Locate the cell with the specified text and output its (X, Y) center coordinate. 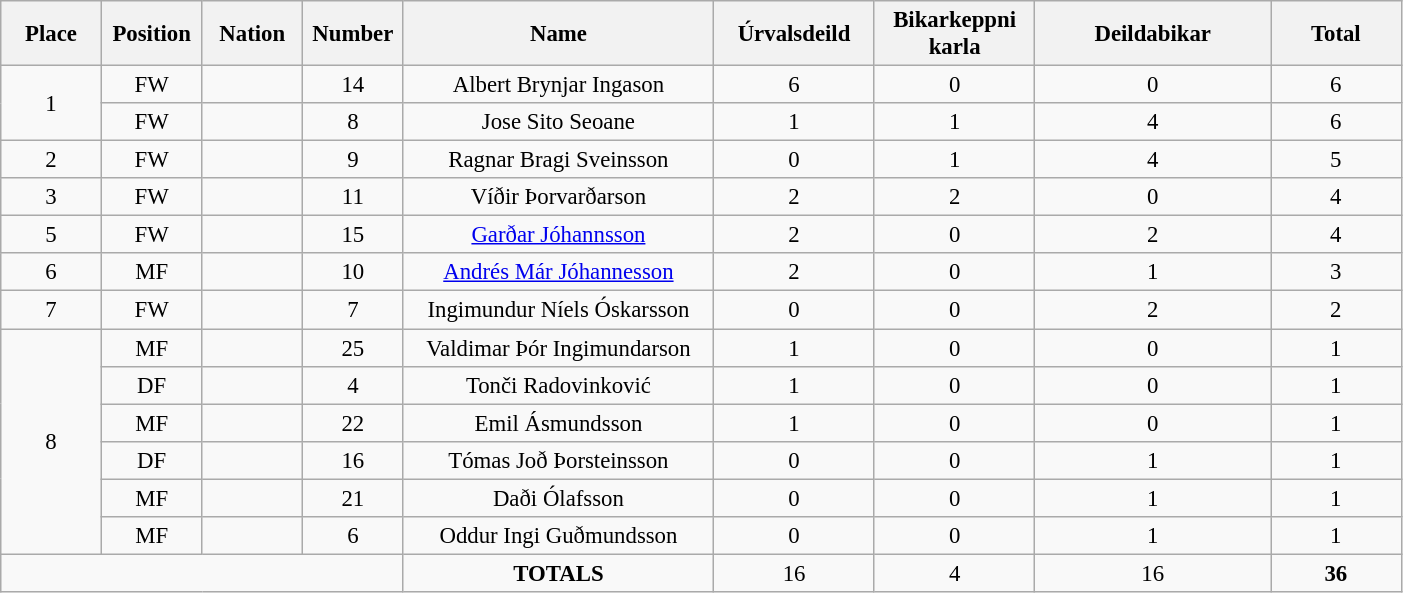
Ragnar Bragi Sveinsson (558, 160)
Total (1336, 34)
Tómas Joð Þorsteinsson (558, 460)
Place (52, 34)
9 (354, 160)
Ingimundur Níels Óskarsson (558, 310)
36 (1336, 573)
Deildabikar (1153, 34)
Oddur Ingi Guðmundsson (558, 536)
Number (354, 34)
Emil Ásmundsson (558, 423)
14 (354, 85)
Tonči Radovinković (558, 385)
Garðar Jóhannsson (558, 235)
Úrvalsdeild (794, 34)
11 (354, 197)
Name (558, 34)
Andrés Már Jóhannesson (558, 273)
10 (354, 273)
Víðir Þorvarðarson (558, 197)
22 (354, 423)
21 (354, 498)
Valdimar Þór Ingimundarson (558, 348)
Jose Sito Seoane (558, 122)
Daði Ólafsson (558, 498)
Nation (252, 34)
Position (152, 34)
Albert Brynjar Ingason (558, 85)
Bikarkeppni karla (954, 34)
15 (354, 235)
TOTALS (558, 573)
25 (354, 348)
